Scan for the cell matching the given text and deliver its (x, y) coordinate at center. 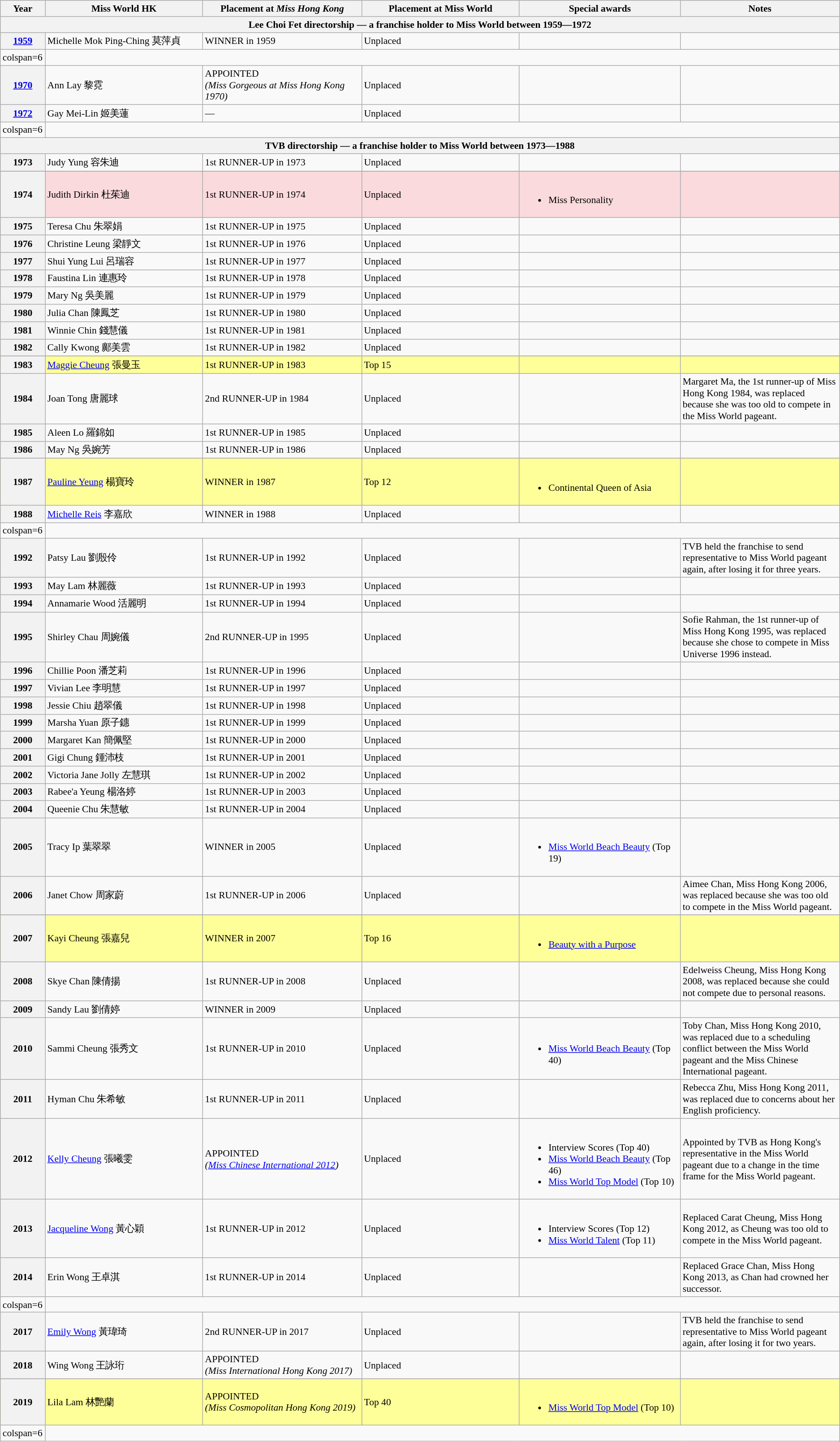
WINNER in 2009 (282, 1009)
WINNER in 1988 (282, 514)
1976 (23, 244)
1978 (23, 279)
1995 (23, 637)
Miss World Top Model (Top 10) (600, 1402)
Replaced Carat Cheung, Miss Hong Kong 2012, as Cheung was too old to compete in the Miss World pageant. (760, 1229)
Lee Choi Fet directorship — a franchise holder to Miss World between 1959―1972 (420, 25)
2002 (23, 775)
2008 (23, 982)
2018 (23, 1365)
WINNER in 2007 (282, 939)
TVB held the franchise to send representative to Miss World pageant again, after losing it for three years. (760, 559)
1st RUNNER-UP in 1997 (282, 689)
May Ng 吳婉芳 (124, 450)
1982 (23, 348)
Joan Tong 唐麗球 (124, 399)
2nd RUNNER-UP in 1984 (282, 399)
1988 (23, 514)
2nd RUNNER-UP in 1995 (282, 637)
1999 (23, 723)
Aleen Lo 羅錦如 (124, 433)
Beauty with a Purpose (600, 939)
1st RUNNER-UP in 1974 (282, 195)
1994 (23, 603)
Mary Ng 吳美麗 (124, 296)
2014 (23, 1277)
Top 12 (440, 482)
Christine Leung 梁靜文 (124, 244)
Special awards (600, 9)
Placement at Miss Hong Kong (282, 9)
Jessie Chiu 趙翠儀 (124, 706)
Wing Wong 王詠珩 (124, 1365)
Placement at Miss World (440, 9)
Queenie Chu 朱慧敏 (124, 810)
1973 (23, 162)
1st RUNNER-UP in 1982 (282, 348)
Interview Scores (Top 12)Miss World Talent (Top 11) (600, 1229)
Kayi Cheung 張嘉兒 (124, 939)
Ann Lay 黎霓 (124, 85)
1st RUNNER-UP in 1992 (282, 559)
Margaret Ma, the 1st runner-up of Miss Hong Kong 1984, was replaced because she was too old to compete in the Miss World pageant. (760, 399)
Year (23, 9)
1st RUNNER-UP in 1986 (282, 450)
APPOINTED(Miss Gorgeous at Miss Hong Kong 1970) (282, 85)
Appointed by TVB as Hong Kong's representative in the Miss World pageant due to a change in the time frame for the Miss World pageant. (760, 1159)
1st RUNNER-UP in 1983 (282, 365)
1985 (23, 433)
1987 (23, 482)
2003 (23, 792)
May Lam 林麗薇 (124, 586)
Shui Yung Lui 呂瑞容 (124, 261)
Maggie Cheung 張曼玉 (124, 365)
2001 (23, 758)
APPOINTED(Miss Chinese International 2012) (282, 1159)
1959 (23, 41)
2009 (23, 1009)
Replaced Grace Chan, Miss Hong Kong 2013, as Chan had crowned her successor. (760, 1277)
Skye Chan 陳倩揚 (124, 982)
2007 (23, 939)
1st RUNNER-UP in 1996 (282, 671)
Hyman Chu 朱希敏 (124, 1099)
1st RUNNER-UP in 2008 (282, 982)
1970 (23, 85)
1st RUNNER-UP in 1976 (282, 244)
2004 (23, 810)
2nd RUNNER-UP in 2017 (282, 1332)
Miss World Beach Beauty (Top 40) (600, 1049)
Sofie Rahman, the 1st runner-up of Miss Hong Kong 1995, was replaced because she chose to compete in Miss Universe 1996 instead. (760, 637)
Judy Yung 容朱迪 (124, 162)
Gay Mei-Lin 姬美蓮 (124, 113)
Patsy Lau 劉殷伶 (124, 559)
1st RUNNER-UP in 2012 (282, 1229)
Marsha Yuan 原子鏸 (124, 723)
1977 (23, 261)
Jacqueline Wong 黃心穎 (124, 1229)
1st RUNNER-UP in 2003 (282, 792)
1983 (23, 365)
1st RUNNER-UP in 1999 (282, 723)
1975 (23, 227)
Miss Personality (600, 195)
2013 (23, 1229)
Rabee'a Yeung 楊洛婷 (124, 792)
1st RUNNER-UP in 2004 (282, 810)
1st RUNNER-UP in 1981 (282, 331)
Michelle Mok Ping-Ching 莫萍貞 (124, 41)
Interview Scores (Top 40)Miss World Beach Beauty (Top 46)Miss World Top Model (Top 10) (600, 1159)
2011 (23, 1099)
1996 (23, 671)
Toby Chan, Miss Hong Kong 2010, was replaced due to a scheduling conflict between the Miss World pageant and the Miss Chinese International pageant. (760, 1049)
1980 (23, 313)
Winnie Chin 錢慧儀 (124, 331)
WINNER in 1987 (282, 482)
Erin Wong 王卓淇 (124, 1277)
1st RUNNER-UP in 1980 (282, 313)
Notes (760, 9)
2017 (23, 1332)
Sandy Lau 劉倩婷 (124, 1009)
Miss World Beach Beauty (Top 19) (600, 847)
APPOINTED(Miss International Hong Kong 2017) (282, 1365)
Cally Kwong 鄺美雲 (124, 348)
Top 40 (440, 1402)
― (282, 113)
1st RUNNER-UP in 1993 (282, 586)
1974 (23, 195)
1986 (23, 450)
1997 (23, 689)
1998 (23, 706)
1st RUNNER-UP in 2000 (282, 740)
Lila Lam 林艷蘭 (124, 1402)
Annamarie Wood 活麗明 (124, 603)
Aimee Chan, Miss Hong Kong 2006, was replaced because she was too old to compete in the Miss World pageant. (760, 896)
Emily Wong 黃瑋琦 (124, 1332)
Shirley Chau 周婉儀 (124, 637)
1st RUNNER-UP in 2011 (282, 1099)
1st RUNNER-UP in 1978 (282, 279)
Margaret Kan 簡佩堅 (124, 740)
Gigi Chung 鍾沛枝 (124, 758)
1st RUNNER-UP in 1975 (282, 227)
Vivian Lee 李明慧 (124, 689)
2012 (23, 1159)
Chillie Poon 潘芝莉 (124, 671)
1st RUNNER-UP in 2001 (282, 758)
1st RUNNER-UP in 1979 (282, 296)
Top 15 (440, 365)
APPOINTED(Miss Cosmopolitan Hong Kong 2019) (282, 1402)
2010 (23, 1049)
WINNER in 2005 (282, 847)
2000 (23, 740)
1st RUNNER-UP in 1973 (282, 162)
Sammi Cheung 張秀文 (124, 1049)
Faustina Lin 連惠玲 (124, 279)
Kelly Cheung 張曦雯 (124, 1159)
WINNER in 1959 (282, 41)
Teresa Chu 朱翠娟 (124, 227)
Julia Chan 陳鳳芝 (124, 313)
1st RUNNER-UP in 1998 (282, 706)
2006 (23, 896)
Continental Queen of Asia (600, 482)
1st RUNNER-UP in 1977 (282, 261)
Edelweiss Cheung, Miss Hong Kong 2008, was replaced because she could not compete due to personal reasons. (760, 982)
1979 (23, 296)
2005 (23, 847)
1st RUNNER-UP in 1985 (282, 433)
Judith Dirkin 杜茱迪 (124, 195)
Michelle Reis 李嘉欣 (124, 514)
TVB directorship — a franchise holder to Miss World between 1973―1988 (420, 146)
TVB held the franchise to send representative to Miss World pageant again, after losing it for two years. (760, 1332)
1st RUNNER-UP in 1994 (282, 603)
1st RUNNER-UP in 2002 (282, 775)
1st RUNNER-UP in 2006 (282, 896)
1st RUNNER-UP in 2010 (282, 1049)
1984 (23, 399)
Pauline Yeung 楊寶玲 (124, 482)
Janet Chow 周家蔚 (124, 896)
Top 16 (440, 939)
1992 (23, 559)
Victoria Jane Jolly 左慧琪 (124, 775)
Miss World HK (124, 9)
1972 (23, 113)
Tracy Ip 葉翠翠 (124, 847)
2019 (23, 1402)
Rebecca Zhu, Miss Hong Kong 2011, was replaced due to concerns about her English proficiency. (760, 1099)
1981 (23, 331)
1993 (23, 586)
1st RUNNER-UP in 2014 (282, 1277)
